Extract the (x, y) coordinate from the center of the cell holding the provided text.  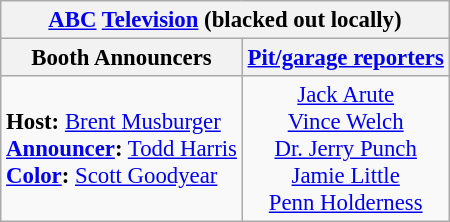
Pit/garage reporters (346, 58)
Jack AruteVince WelchDr. Jerry PunchJamie LittlePenn Holderness (346, 149)
Booth Announcers (122, 58)
Host: Brent Musburger Announcer: Todd Harris Color: Scott Goodyear (122, 149)
ABC Television (blacked out locally) (225, 20)
